Return the (x, y) coordinate for the center point of the cell that contains the specified text.  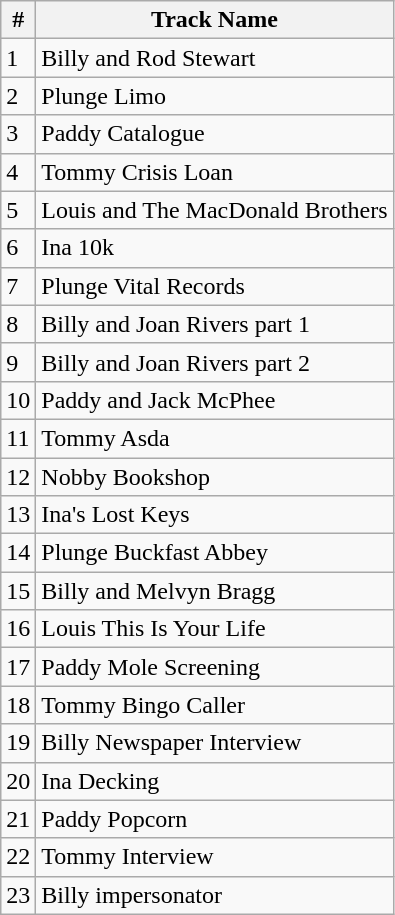
Tommy Bingo Caller (214, 705)
17 (18, 667)
1 (18, 58)
Billy impersonator (214, 895)
Tommy Crisis Loan (214, 172)
14 (18, 553)
Paddy Catalogue (214, 134)
16 (18, 629)
10 (18, 400)
Tommy Interview (214, 857)
Plunge Limo (214, 96)
2 (18, 96)
3 (18, 134)
11 (18, 438)
Louis This Is Your Life (214, 629)
5 (18, 210)
Tommy Asda (214, 438)
Plunge Buckfast Abbey (214, 553)
8 (18, 324)
Billy and Joan Rivers part 1 (214, 324)
13 (18, 515)
# (18, 20)
Nobby Bookshop (214, 477)
7 (18, 286)
Track Name (214, 20)
Billy and Joan Rivers part 2 (214, 362)
Paddy Popcorn (214, 819)
15 (18, 591)
Plunge Vital Records (214, 286)
Billy Newspaper Interview (214, 743)
23 (18, 895)
Ina's Lost Keys (214, 515)
22 (18, 857)
18 (18, 705)
Billy and Melvyn Bragg (214, 591)
12 (18, 477)
Louis and The MacDonald Brothers (214, 210)
20 (18, 781)
Paddy and Jack McPhee (214, 400)
19 (18, 743)
9 (18, 362)
4 (18, 172)
Ina Decking (214, 781)
6 (18, 248)
Ina 10k (214, 248)
21 (18, 819)
Paddy Mole Screening (214, 667)
Billy and Rod Stewart (214, 58)
